Capture the cell that displays the provided text and extract its (x, y) central coordinate. 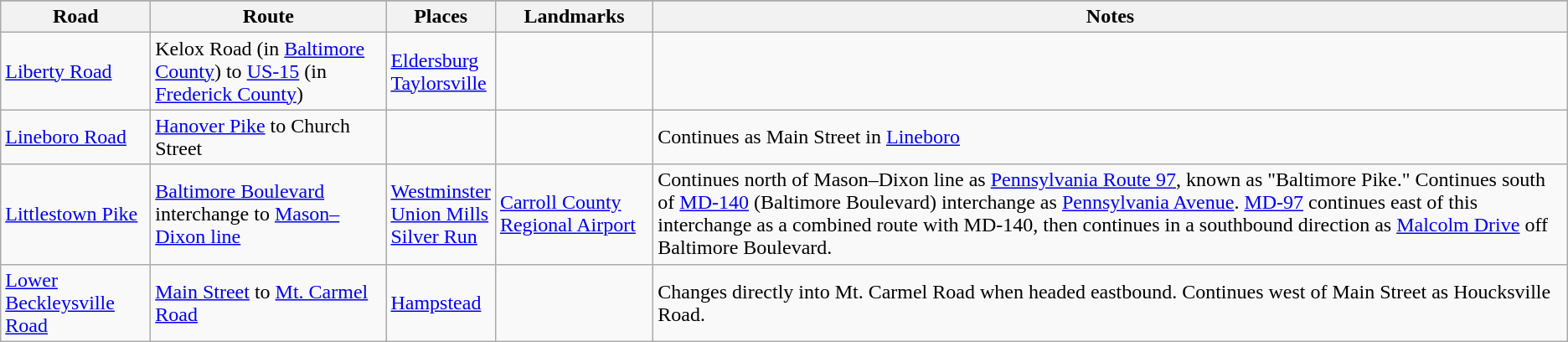
WestminsterUnion MillsSilver Run (441, 215)
Hanover Pike to Church Street (268, 137)
Lower Beckleysville Road (75, 303)
Places (441, 17)
Continues as Main Street in Lineboro (1111, 137)
Lineboro Road (75, 137)
EldersburgTaylorsville (441, 71)
Littlestown Pike (75, 215)
Landmarks (574, 17)
Hampstead (441, 303)
Main Street to Mt. Carmel Road (268, 303)
Liberty Road (75, 71)
Route (268, 17)
Baltimore Boulevard interchange to Mason–Dixon line (268, 215)
Changes directly into Mt. Carmel Road when headed eastbound. Continues west of Main Street as Houcksville Road. (1111, 303)
Carroll County Regional Airport (574, 215)
Notes (1111, 17)
Kelox Road (in Baltimore County) to US-15 (in Frederick County) (268, 71)
Road (75, 17)
